For the text-containing cell, return its midpoint in [X, Y] coordinate format. 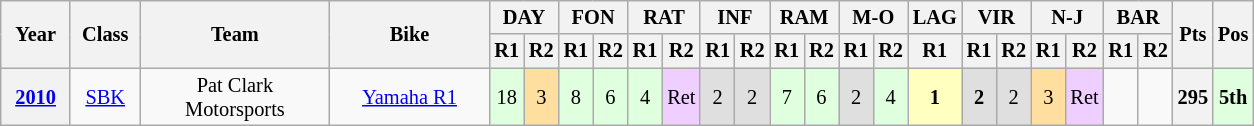
7 [788, 97]
5th [1233, 97]
Year [36, 34]
Bike [410, 34]
SBK [105, 97]
Class [105, 34]
BAR [1138, 17]
295 [1193, 97]
8 [576, 97]
RAM [804, 17]
M-O [874, 17]
N-J [1068, 17]
RAT [664, 17]
LAG [935, 17]
Pts [1193, 34]
18 [506, 97]
Team [235, 34]
Yamaha R1 [410, 97]
2010 [36, 97]
VIR [996, 17]
INF [734, 17]
Pat Clark Motorsports [235, 97]
FON [594, 17]
Pos [1233, 34]
1 [935, 97]
DAY [524, 17]
